Locate the cell with the specified text and output its (x, y) center coordinate. 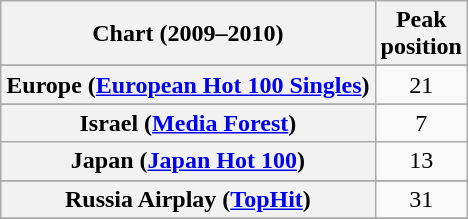
Europe (European Hot 100 Singles) (188, 85)
7 (421, 123)
13 (421, 161)
31 (421, 199)
Peakposition (421, 34)
21 (421, 85)
Russia Airplay (TopHit) (188, 199)
Japan (Japan Hot 100) (188, 161)
Israel (Media Forest) (188, 123)
Chart (2009–2010) (188, 34)
